Identify which cell holds the provided text, then report its (x, y) central coordinate. 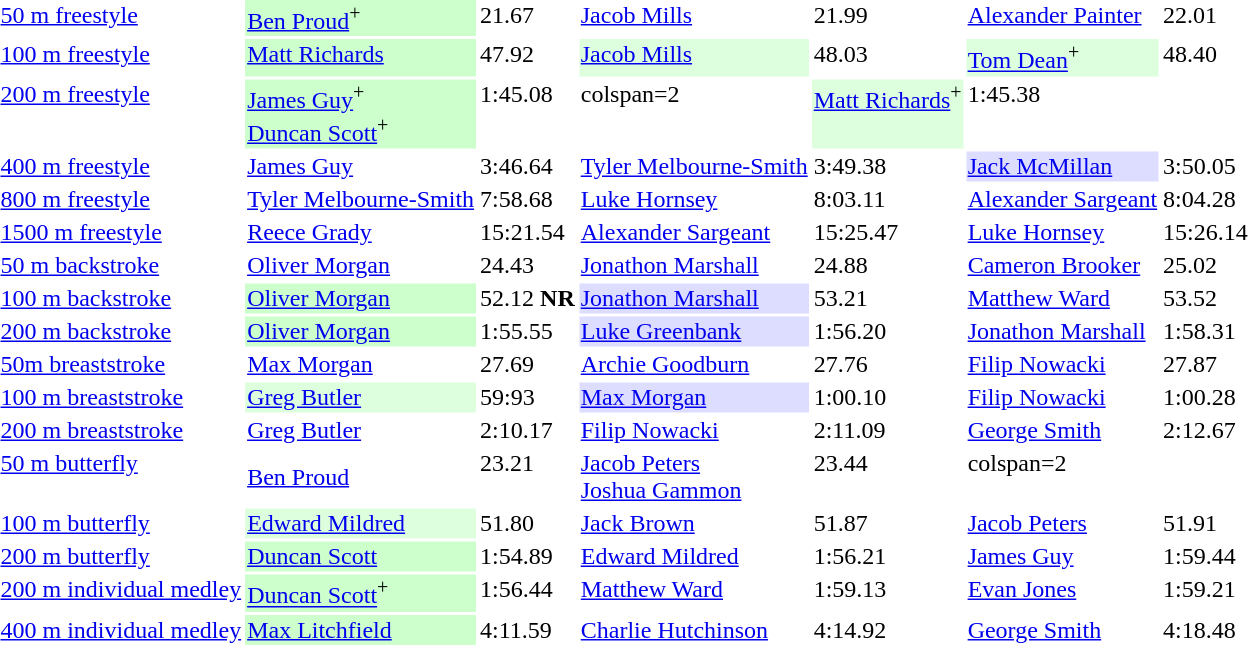
27.69 (528, 365)
21.99 (888, 18)
Cameron Brooker (1062, 266)
Matt Richards (361, 57)
8:03.11 (888, 200)
48.03 (888, 57)
1:56.44 (528, 593)
1:45.38 (1062, 114)
2:10.17 (528, 431)
59:93 (528, 398)
15:21.54 (528, 233)
47.92 (528, 57)
Luke Greenbank (694, 332)
1:59.13 (888, 593)
Alexander Painter (1062, 18)
Ben Proud (361, 478)
4:14.92 (888, 629)
1:55.55 (528, 332)
Jacob Peters (1062, 524)
1:56.21 (888, 557)
52.12 NR (528, 299)
Duncan Scott (361, 557)
Max Litchfield (361, 629)
1:54.89 (528, 557)
27.76 (888, 365)
Matt Richards+ (888, 114)
Duncan Scott+ (361, 593)
1:45.08 (528, 114)
James Guy+Duncan Scott+ (361, 114)
51.80 (528, 524)
3:49.38 (888, 167)
51.87 (888, 524)
Archie Goodburn (694, 365)
Jacob PetersJoshua Gammon (694, 478)
23.44 (888, 478)
2:11.09 (888, 431)
1:00.10 (888, 398)
Jack Brown (694, 524)
4:11.59 (528, 629)
24.43 (528, 266)
Jack McMillan (1062, 167)
Evan Jones (1062, 593)
15:25.47 (888, 233)
Tom Dean+ (1062, 57)
53.21 (888, 299)
Charlie Hutchinson (694, 629)
23.21 (528, 478)
24.88 (888, 266)
Ben Proud+ (361, 18)
3:46.64 (528, 167)
21.67 (528, 18)
1:56.20 (888, 332)
7:58.68 (528, 200)
Reece Grady (361, 233)
